Output the (x, y) coordinate of the center of the cell containing the given text.  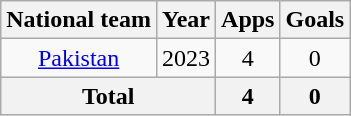
Year (186, 20)
Apps (248, 20)
Pakistan (79, 58)
2023 (186, 58)
Total (108, 96)
National team (79, 20)
Goals (315, 20)
